Determine the [X, Y] coordinate at the center of the cell enclosing the given text.  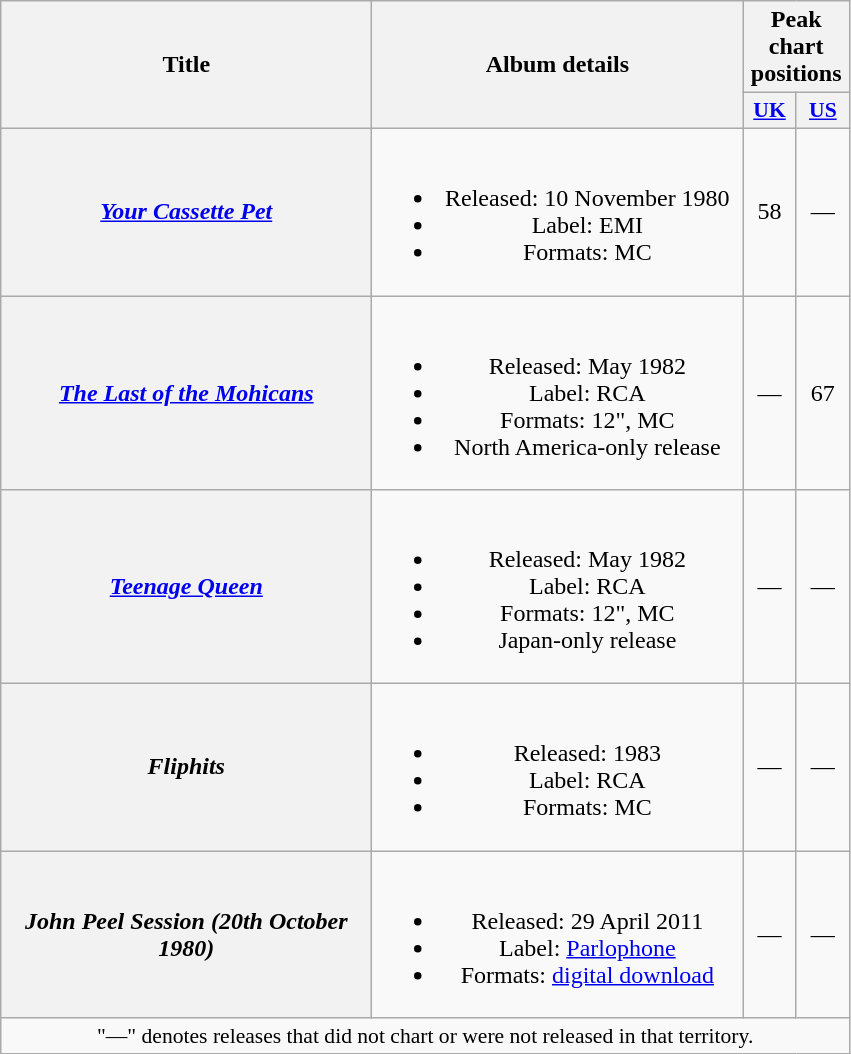
Released: 29 April 2011Label: ParlophoneFormats: digital download [558, 934]
Fliphits [186, 768]
"—" denotes releases that did not chart or were not released in that territory. [426, 1036]
Album details [558, 65]
Released: 10 November 1980Label: EMIFormats: MC [558, 212]
Title [186, 65]
Released: May 1982Label: RCAFormats: 12", MCNorth America-only release [558, 393]
Teenage Queen [186, 587]
67 [822, 393]
UK [770, 111]
John Peel Session (20th October 1980) [186, 934]
The Last of the Mohicans [186, 393]
US [822, 111]
Peak chart positions [796, 47]
Your Cassette Pet [186, 212]
58 [770, 212]
Released: May 1982Label: RCAFormats: 12", MCJapan-only release [558, 587]
Released: 1983Label: RCAFormats: MC [558, 768]
